Capture the cell that displays the provided text and extract its (X, Y) central coordinate. 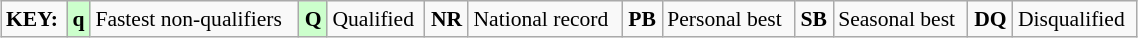
NR (447, 19)
KEY: (34, 19)
Personal best (728, 19)
Disqualified (1075, 19)
q (78, 19)
Qualified (376, 19)
National record (545, 19)
Seasonal best (900, 19)
Fastest non-qualifiers (194, 19)
Q (314, 19)
PB (642, 19)
DQ (990, 19)
SB (814, 19)
